Extract the [X, Y] coordinate from the center of the cell holding the provided text.  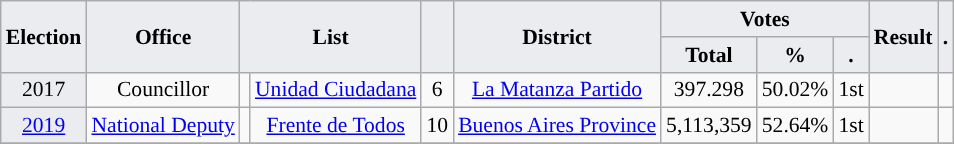
La Matanza Partido [557, 90]
10 [437, 126]
Buenos Aires Province [557, 126]
National Deputy [162, 126]
Office [162, 36]
% [796, 55]
Result [904, 36]
Total [709, 55]
Councillor [162, 90]
2017 [44, 90]
50.02% [796, 90]
397.298 [709, 90]
52.64% [796, 126]
District [557, 36]
Votes [765, 19]
Unidad Ciudadana [336, 90]
Frente de Todos [336, 126]
Election [44, 36]
6 [437, 90]
List [331, 36]
2019 [44, 126]
5,113,359 [709, 126]
